Detect which cell encompasses the target text, then output its [x, y] center coordinate. 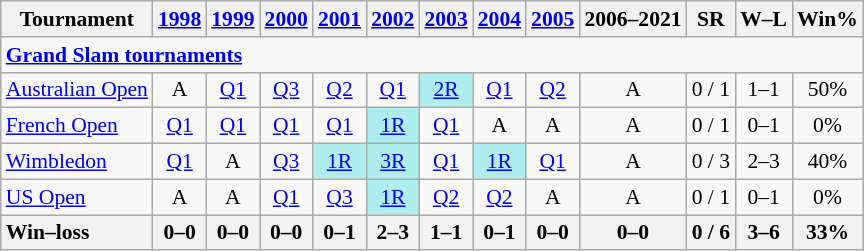
3–6 [764, 233]
50% [828, 90]
Win% [828, 19]
3R [392, 162]
2005 [552, 19]
2003 [446, 19]
2000 [286, 19]
Win–loss [77, 233]
2002 [392, 19]
2006–2021 [632, 19]
Australian Open [77, 90]
0 / 6 [712, 233]
W–L [764, 19]
1998 [180, 19]
SR [712, 19]
33% [828, 233]
Tournament [77, 19]
US Open [77, 197]
2R [446, 90]
1999 [232, 19]
40% [828, 162]
Grand Slam tournaments [432, 55]
2001 [340, 19]
0 / 3 [712, 162]
French Open [77, 126]
Wimbledon [77, 162]
2004 [500, 19]
